Output the (x, y) coordinate of the center of the cell containing the given text.  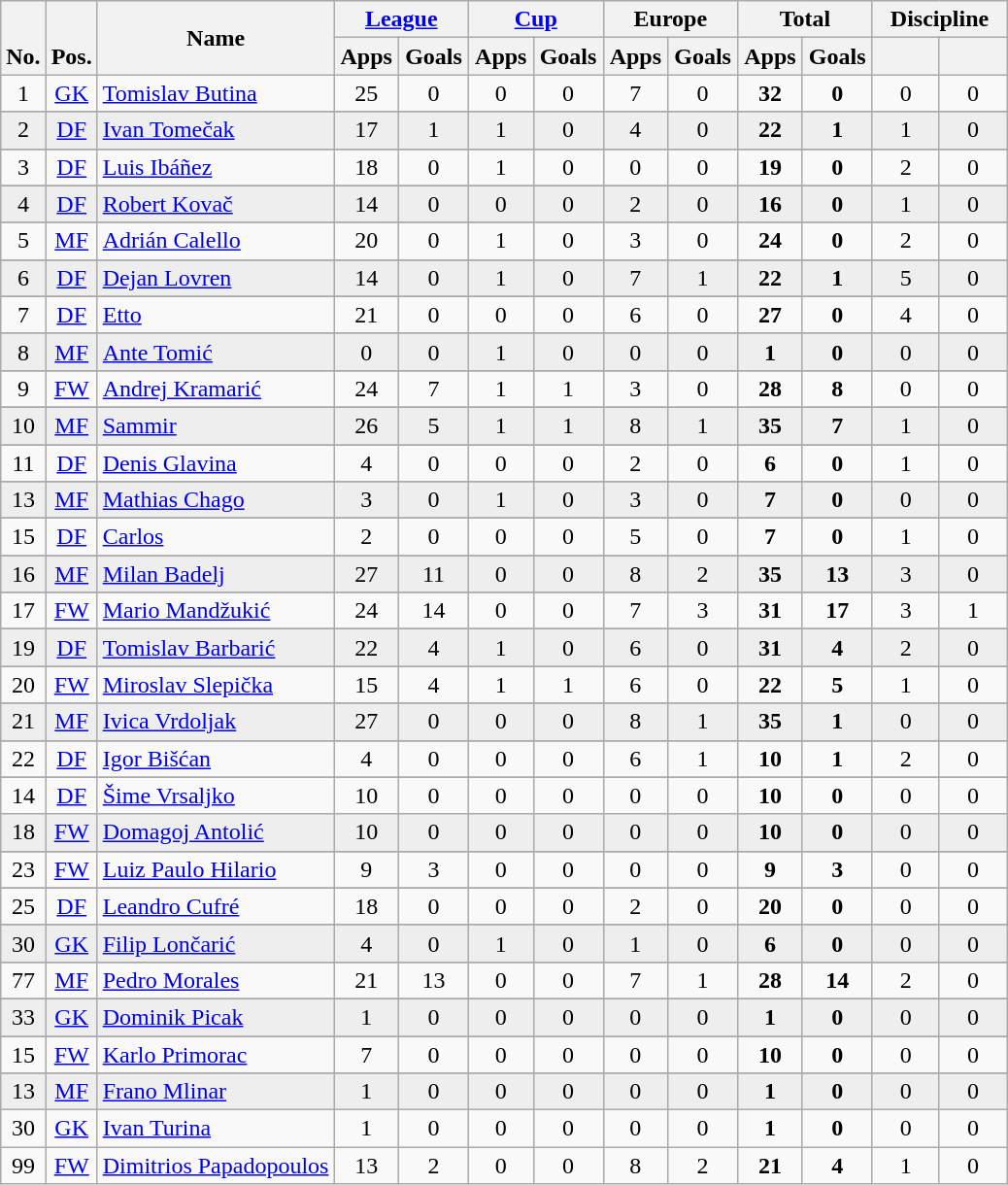
Pos. (72, 38)
League (402, 19)
Dimitrios Papadopoulos (216, 1166)
Leandro Cufré (216, 906)
Ivan Tomečak (216, 130)
Name (216, 38)
Denis Glavina (216, 463)
Karlo Primorac (216, 1054)
Discipline (940, 19)
Luis Ibáñez (216, 167)
Igor Bišćan (216, 759)
Miroslav Slepička (216, 685)
Tomislav Butina (216, 93)
26 (367, 425)
Sammir (216, 425)
Andrej Kramarić (216, 389)
Adrián Calello (216, 241)
Etto (216, 315)
23 (23, 869)
Mathias Chago (216, 500)
Cup (536, 19)
Ante Tomić (216, 352)
Mario Mandžukić (216, 611)
Europe (670, 19)
Ivan Turina (216, 1129)
Total (806, 19)
Dominik Picak (216, 1017)
Pedro Morales (216, 980)
77 (23, 980)
Robert Kovač (216, 204)
Dejan Lovren (216, 278)
Šime Vrsaljko (216, 796)
Carlos (216, 537)
Luiz Paulo Hilario (216, 869)
Filip Lončarić (216, 943)
Domagoj Antolić (216, 832)
Milan Badelj (216, 574)
Frano Mlinar (216, 1092)
Ivica Vrdoljak (216, 722)
99 (23, 1166)
Tomislav Barbarić (216, 648)
32 (771, 93)
No. (23, 38)
33 (23, 1017)
